Detect which cell encompasses the target text, then output its [x, y] center coordinate. 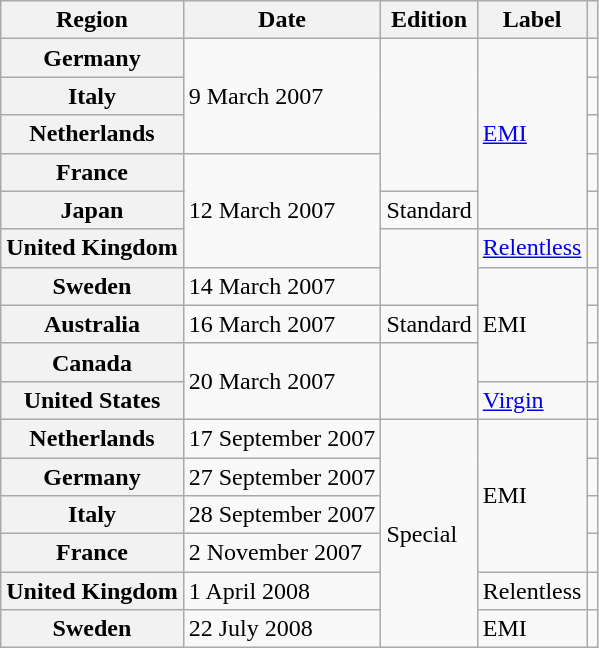
12 March 2007 [282, 210]
20 March 2007 [282, 381]
16 March 2007 [282, 324]
2 November 2007 [282, 553]
9 March 2007 [282, 96]
Label [532, 20]
Canada [92, 362]
1 April 2008 [282, 591]
Date [282, 20]
14 March 2007 [282, 286]
Virgin [532, 400]
Special [429, 533]
22 July 2008 [282, 629]
United States [92, 400]
Australia [92, 324]
28 September 2007 [282, 515]
27 September 2007 [282, 477]
Region [92, 20]
Edition [429, 20]
Japan [92, 210]
17 September 2007 [282, 438]
